Locate the cell with the specified text and output its (X, Y) center coordinate. 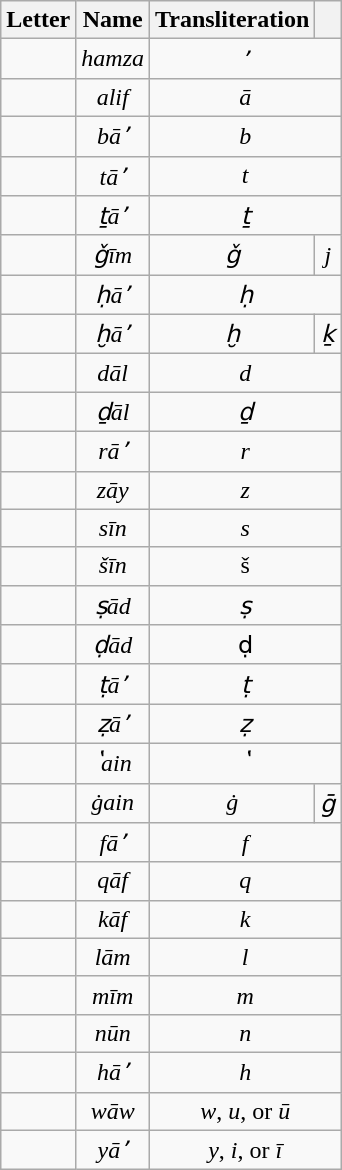
bāʼ (113, 136)
mīm (113, 995)
ḫāʼ (113, 334)
rāʼ (113, 451)
lām (113, 957)
ṭāʼ (113, 684)
k (246, 919)
ʽ (246, 763)
ṭ (246, 684)
ḥāʼ (113, 295)
q (246, 881)
ṣ (246, 605)
ġain (113, 803)
ḥ (246, 295)
ʼ (246, 59)
ʽain (113, 763)
dāl (113, 373)
ḏāl (113, 412)
l (246, 957)
d (246, 373)
ǧīm (113, 255)
s (246, 528)
ḍād (113, 645)
ḵ (328, 334)
ẓāʼ (113, 724)
ā (246, 97)
tāʼ (113, 176)
qāf (113, 881)
sīn (113, 528)
š (246, 566)
r (246, 451)
Transliteration (232, 20)
fāʼ (113, 843)
alif (113, 97)
y, i, or ī (246, 1150)
m (246, 995)
hāʼ (113, 1072)
ġ (232, 803)
t (246, 176)
ǧ (232, 255)
b (246, 136)
ṯ (246, 216)
ṣād (113, 605)
ḍ (246, 645)
nūn (113, 1033)
šīn (113, 566)
yāʼ (113, 1150)
ẓ (246, 724)
ḏ (246, 412)
wāw (113, 1111)
Letter (38, 20)
kāf (113, 919)
j (328, 255)
hamza (113, 59)
h (246, 1072)
Name (113, 20)
f (246, 843)
ṯāʼ (113, 216)
zāy (113, 490)
ḡ (328, 803)
w, u, or ū (246, 1111)
n (246, 1033)
z (246, 490)
ḫ (232, 334)
